Provide the (X, Y) coordinate of the cell's center where the given text is located.  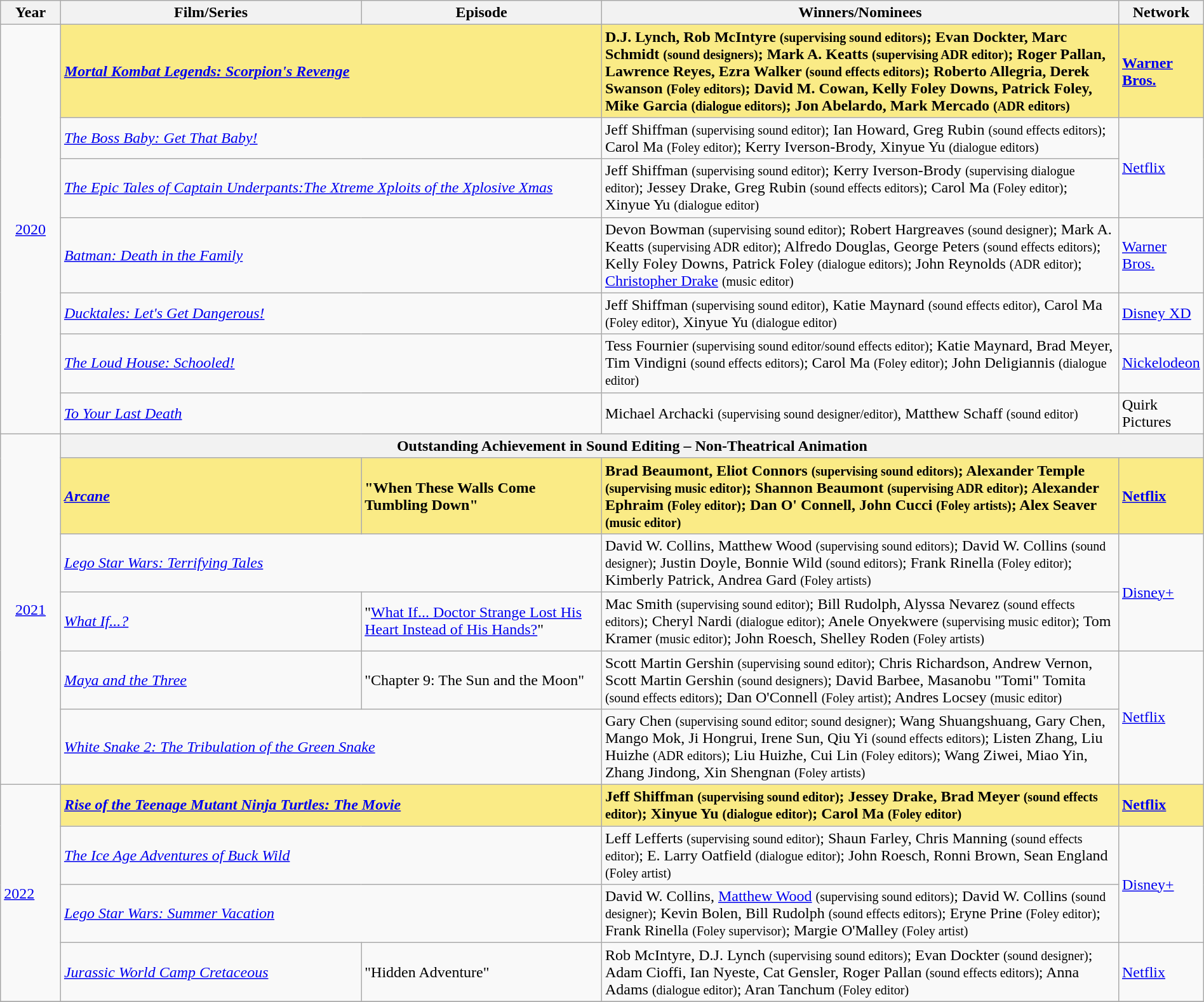
Nickelodeon (1161, 363)
White Snake 2: The Tribulation of the Green Snake (331, 747)
2022 (30, 893)
The Epic Tales of Captain Underpants:The Xtreme Xploits of the Xplosive Xmas (331, 188)
"What If... Doctor Strange Lost His Heart Instead of His Hands?" (481, 621)
Jurassic World Camp Cretaceous (211, 972)
Ducktales: Let's Get Dangerous! (331, 314)
Network (1161, 13)
Winners/Nominees (860, 13)
Quirk Pictures (1161, 413)
Jeff Shiffman (supervising sound editor), Katie Maynard (sound effects editor), Carol Ma (Foley editor), Xinyue Yu (dialogue editor) (860, 314)
Batman: Death in the Family (331, 255)
Lego Star Wars: Terrifying Tales (331, 563)
Lego Star Wars: Summer Vacation (331, 914)
Jeff Shiffman (supervising sound editor); Jessey Drake, Brad Meyer (sound effects editor); Xinyue Yu (dialogue editor); Carol Ma (Foley editor) (860, 805)
Maya and the Three (211, 679)
Year (30, 13)
Michael Archacki (supervising sound designer/editor), Matthew Schaff (sound editor) (860, 413)
Mortal Kombat Legends: Scorpion's Revenge (331, 71)
The Boss Baby: Get That Baby! (331, 138)
Film/Series (211, 13)
"Hidden Adventure" (481, 972)
To Your Last Death (331, 413)
The Loud House: Schooled! (331, 363)
"Chapter 9: The Sun and the Moon" (481, 679)
"When These Walls Come Tumbling Down" (481, 495)
Episode (481, 13)
Outstanding Achievement in Sound Editing – Non-Theatrical Animation (632, 446)
The Ice Age Adventures of Buck Wild (331, 855)
What If...? (211, 621)
2021 (30, 609)
2020 (30, 229)
Rise of the Teenage Mutant Ninja Turtles: The Movie (331, 805)
Arcane (211, 495)
Disney XD (1161, 314)
